Scan for the cell matching the given text and deliver its [x, y] coordinate at center. 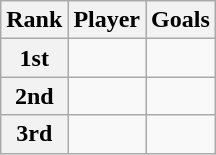
1st [34, 58]
2nd [34, 96]
Rank [34, 20]
3rd [34, 134]
Goals [181, 20]
Player [107, 20]
